Detect which cell encompasses the target text, then output its [X, Y] center coordinate. 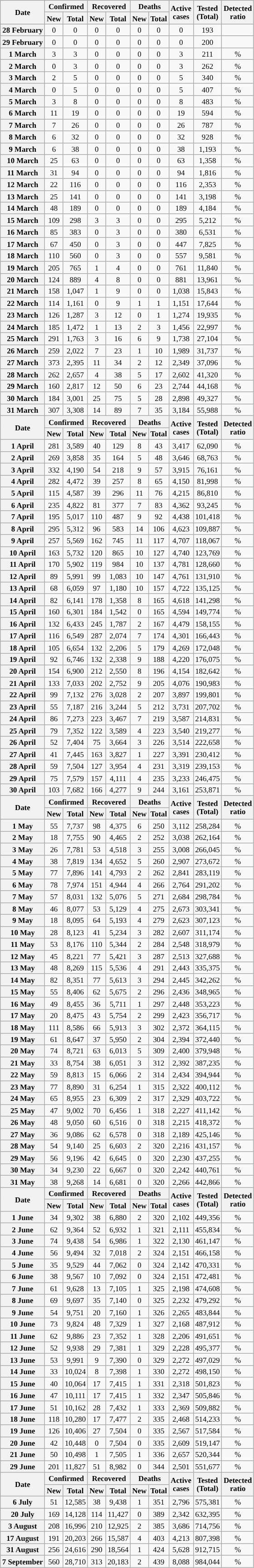
2,111 [181, 1229]
9,991 [75, 1360]
11 March [23, 173]
1 April [23, 445]
6,013 [118, 1051]
2,550 [118, 671]
2,198 [181, 1288]
7,755 [75, 837]
317 [159, 1099]
583 [118, 529]
31 March [23, 410]
27 March [23, 362]
5,950 [118, 1039]
246,475 [208, 778]
4,518 [118, 849]
230,412 [208, 754]
3,008 [181, 849]
4 March [23, 89]
2,567 [181, 1431]
3,540 [181, 730]
5,421 [118, 956]
2,513 [181, 956]
86 [54, 719]
7,160 [118, 1312]
17 June [23, 1407]
6,603 [118, 1146]
4,213 [181, 1538]
439 [159, 1562]
19 June [23, 1431]
14 June [23, 1371]
2,764 [181, 885]
55,988 [208, 410]
6,746 [75, 659]
2,349 [181, 362]
8,031 [75, 897]
1,161 [75, 303]
5 June [23, 1264]
5,536 [118, 968]
7,445 [75, 754]
424 [159, 1549]
313 [97, 1562]
149,774 [208, 612]
281 [54, 445]
4,594 [181, 612]
7,505 [118, 1455]
6,986 [118, 1241]
12,585 [75, 1502]
6 March [23, 113]
2,752 [118, 683]
3,028 [118, 695]
4 April [23, 481]
7,404 [75, 743]
18 April [23, 647]
67 [54, 244]
411,142 [208, 1110]
19 March [23, 267]
10,498 [75, 1455]
4 June [23, 1253]
271 [159, 897]
2,353 [208, 184]
377 [118, 505]
9,268 [75, 1182]
400,112 [208, 1086]
551,677 [208, 1467]
10,111 [75, 1395]
15,843 [208, 291]
8,455 [75, 1004]
6,654 [75, 647]
8,351 [75, 980]
7,187 [75, 707]
6 July [23, 1502]
787 [208, 125]
98 [97, 825]
3,391 [181, 754]
5 May [23, 873]
6,254 [118, 1086]
3,161 [181, 790]
4,944 [118, 885]
5,569 [75, 540]
312 [159, 1063]
298,784 [208, 897]
10 March [23, 161]
3,308 [75, 410]
342,262 [208, 980]
2,898 [181, 398]
7,132 [75, 695]
2,423 [181, 1015]
20 May [23, 1051]
7 April [23, 517]
128,660 [208, 564]
133 [54, 683]
9,567 [75, 1277]
154 [54, 671]
5,212 [208, 220]
2,392 [181, 1063]
336 [159, 1455]
269 [54, 458]
2,372 [181, 1027]
297 [159, 1004]
83 [159, 505]
101,418 [208, 517]
15,587 [118, 1538]
449,356 [208, 1217]
8,221 [75, 956]
7,329 [118, 1324]
7,273 [75, 719]
4,623 [181, 529]
303,341 [208, 908]
322 [159, 1241]
4,301 [181, 636]
2,501 [181, 1467]
12 May [23, 956]
461,147 [208, 1241]
2,142 [181, 1264]
495,377 [208, 1348]
6,900 [75, 671]
2,448 [181, 1004]
1,047 [75, 291]
45 [54, 956]
4,479 [181, 624]
5,076 [118, 897]
2,817 [75, 386]
245 [97, 624]
4,761 [181, 576]
1,472 [75, 327]
2,607 [181, 932]
141,298 [208, 600]
17,644 [208, 303]
2,673 [181, 908]
109,887 [208, 529]
158 [54, 291]
290 [97, 1549]
9,364 [75, 1229]
7,398 [118, 1371]
4,111 [118, 778]
69 [54, 1300]
4,722 [181, 588]
10 April [23, 552]
4,215 [181, 493]
497,029 [208, 1360]
23 May [23, 1086]
10,024 [75, 1371]
5,754 [118, 1015]
131,910 [208, 576]
28 February [23, 30]
379,948 [208, 1051]
5,732 [75, 552]
394,944 [208, 1075]
27 April [23, 754]
76,161 [208, 469]
193 [208, 30]
7,140 [118, 1300]
6 June [23, 1277]
266,045 [208, 849]
321 [159, 1229]
10,064 [75, 1383]
1,287 [75, 315]
13 April [23, 588]
745 [118, 540]
10,162 [75, 1407]
15 June [23, 1383]
9,581 [208, 256]
18 March [23, 256]
64 [97, 921]
380 [181, 232]
3,198 [208, 196]
519,147 [208, 1443]
4,190 [75, 469]
5,991 [75, 576]
1 May [23, 825]
4,438 [181, 517]
15 [97, 1075]
7,682 [75, 790]
328 [159, 1336]
93,245 [208, 505]
881 [181, 280]
76 [159, 493]
307 [54, 410]
2,394 [181, 1039]
2,841 [181, 873]
431,157 [208, 1146]
260 [159, 861]
1,193 [208, 149]
4,362 [181, 505]
19 May [23, 1039]
2,342 [181, 1514]
6,531 [208, 232]
8,813 [75, 1075]
1,542 [118, 612]
118,067 [208, 540]
13,961 [208, 280]
3 August [23, 1526]
5,234 [118, 932]
928 [208, 137]
3,731 [181, 707]
275 [159, 908]
5 March [23, 101]
333 [159, 1407]
5,312 [75, 529]
5,675 [118, 992]
19,935 [208, 315]
9,938 [75, 1348]
255 [159, 849]
520,344 [208, 1455]
172,048 [208, 647]
188 [159, 659]
2,445 [181, 980]
176,075 [208, 659]
5,017 [75, 517]
190,983 [208, 683]
202 [97, 683]
6,066 [118, 1075]
7,390 [118, 1360]
2 April [23, 458]
4,269 [181, 647]
2,189 [181, 1134]
29 March [23, 386]
26 April [23, 743]
3,038 [181, 837]
211 [208, 54]
425,146 [208, 1134]
60 [97, 1122]
9,140 [75, 1146]
41,320 [208, 374]
472,481 [208, 1277]
8 May [23, 908]
16,996 [75, 1526]
344 [159, 1467]
199,801 [208, 695]
385 [159, 1526]
3,858 [75, 458]
3,915 [181, 469]
1,180 [118, 588]
4,076 [181, 683]
514,233 [208, 1419]
208 [54, 1526]
2,609 [181, 1443]
19 April [23, 659]
13 March [23, 196]
487 [118, 517]
7 May [23, 897]
2,022 [75, 351]
1,763 [75, 339]
865 [118, 552]
5,613 [118, 980]
250 [159, 825]
594 [208, 113]
170 [54, 564]
351 [159, 1502]
111 [54, 1027]
2,443 [181, 968]
1,787 [118, 624]
135,125 [208, 588]
8,269 [75, 968]
294 [159, 980]
14 March [23, 208]
8,095 [75, 921]
166 [97, 790]
3,514 [181, 743]
498,150 [208, 1371]
8,176 [75, 944]
2,230 [181, 1158]
7 September [23, 1562]
8,890 [75, 1086]
201 [54, 1467]
103 [54, 790]
9,196 [75, 1158]
807,398 [208, 1538]
134 [97, 861]
557 [181, 256]
8 June [23, 1300]
4,375 [118, 825]
11 April [23, 564]
185 [54, 327]
20,183 [118, 1562]
18,564 [118, 1549]
13 May [23, 968]
373 [54, 362]
4,781 [181, 564]
7,062 [118, 1264]
575,381 [208, 1502]
340 [208, 77]
90 [97, 837]
16 April [23, 624]
169 [54, 1514]
137 [159, 564]
9 March [23, 149]
28,710 [75, 1562]
314 [159, 1075]
3,233 [181, 778]
6,932 [118, 1229]
17 May [23, 1015]
259 [54, 351]
2,796 [181, 1502]
7,381 [118, 1348]
418,372 [208, 1122]
383 [75, 232]
2,074 [118, 636]
9,529 [75, 1264]
450 [75, 244]
28 April [23, 766]
327,688 [208, 956]
2 March [23, 66]
117 [159, 540]
25 March [23, 339]
6,578 [118, 1134]
6,645 [118, 1158]
4,587 [75, 493]
2,436 [181, 992]
105 [54, 647]
407 [208, 89]
49,327 [208, 398]
81,998 [208, 481]
2 June [23, 1229]
4 May [23, 861]
9,628 [75, 1288]
85 [54, 232]
158,155 [208, 624]
29 May [23, 1158]
14 May [23, 980]
501,823 [208, 1383]
2,216 [181, 1146]
299 [159, 1015]
7,781 [75, 849]
214,831 [208, 719]
2,215 [181, 1122]
22 May [23, 1075]
2,623 [181, 921]
16 March [23, 232]
86,810 [208, 493]
304 [159, 1039]
31 May [23, 1182]
258,284 [208, 825]
1 March [23, 54]
10,280 [75, 1419]
8,077 [75, 908]
2,329 [181, 1099]
3 April [23, 469]
2,322 [181, 1086]
21 June [23, 1455]
1,989 [181, 351]
353,223 [208, 1004]
3,897 [181, 695]
218 [118, 469]
2,468 [181, 1419]
2,347 [181, 1395]
179 [159, 647]
447 [181, 244]
9,494 [75, 1253]
6,141 [75, 600]
3,417 [181, 445]
4,822 [75, 505]
29 April [23, 778]
11,840 [208, 267]
109 [54, 220]
7,018 [118, 1253]
437,255 [208, 1158]
3,664 [118, 743]
162 [97, 540]
2,548 [181, 944]
487,912 [208, 1324]
4,472 [75, 481]
11 May [23, 944]
24 April [23, 719]
479,292 [208, 1300]
70 [97, 1110]
4,618 [181, 600]
10,406 [75, 1431]
889 [75, 280]
3,686 [181, 1526]
491,651 [208, 1336]
6,059 [75, 588]
2,395 [75, 362]
27 [97, 1431]
3 March [23, 77]
4,184 [208, 208]
44 [97, 1264]
81 [97, 505]
3,646 [181, 458]
3,827 [118, 754]
284 [159, 944]
16 May [23, 1004]
517,584 [208, 1431]
2,684 [181, 897]
10,448 [75, 1443]
8,721 [75, 1051]
166,443 [208, 636]
3 May [23, 849]
2,907 [181, 861]
6 April [23, 505]
9,002 [75, 1110]
9,302 [75, 1217]
6,516 [118, 1122]
315 [159, 1086]
21 May [23, 1063]
505,846 [208, 1395]
326 [159, 1312]
7,819 [75, 861]
27,104 [208, 339]
13 June [23, 1360]
7,825 [208, 244]
122 [97, 730]
3,319 [181, 766]
5,711 [118, 1004]
18 May [23, 1027]
4,465 [118, 837]
20 March [23, 280]
318,979 [208, 944]
3,587 [181, 719]
9,824 [75, 1324]
2,318 [181, 1383]
984,044 [208, 1562]
4,793 [118, 873]
298 [75, 220]
403 [159, 1538]
2,130 [181, 1241]
311,174 [208, 932]
8,406 [75, 992]
37 [97, 1039]
761 [181, 267]
207,702 [208, 707]
470,331 [208, 1264]
4,277 [118, 790]
3,244 [118, 707]
2,227 [181, 1110]
30 March [23, 398]
24 March [23, 327]
4,740 [181, 552]
8,982 [118, 1467]
14,128 [75, 1514]
14 April [23, 600]
6,051 [118, 1063]
5,913 [118, 1027]
26 May [23, 1122]
2,168 [181, 1324]
79 [54, 730]
10 May [23, 932]
16 [118, 339]
309 [159, 1051]
26 March [23, 351]
3,184 [181, 410]
17 March [23, 244]
20 July [23, 1514]
20 April [23, 671]
118 [54, 1419]
9 June [23, 1312]
207 [159, 695]
25 April [23, 730]
387,235 [208, 1063]
442,866 [208, 1182]
3,954 [118, 766]
78 [54, 885]
984 [118, 564]
12,925 [118, 1526]
403,722 [208, 1099]
106 [159, 529]
28 March [23, 374]
330 [159, 1371]
15 April [23, 612]
9,697 [75, 1300]
5,344 [118, 944]
6,456 [118, 1110]
3 June [23, 1241]
455,834 [208, 1229]
1,151 [181, 303]
174 [159, 636]
9,086 [75, 1134]
30 April [23, 790]
9,230 [75, 1170]
2,434 [181, 1075]
27 May [23, 1134]
483,844 [208, 1312]
8,647 [75, 1039]
5,628 [181, 1549]
5,902 [75, 564]
22 March [23, 303]
18 June [23, 1419]
191 [54, 1538]
15 May [23, 992]
9,751 [75, 1312]
29 February [23, 42]
8,088 [181, 1562]
30 May [23, 1170]
11,827 [75, 1467]
1 June [23, 1217]
6,667 [118, 1170]
253,871 [208, 790]
124 [54, 280]
226 [159, 743]
2,369 [181, 1407]
23 March [23, 315]
6,549 [75, 636]
509,882 [208, 1407]
2 May [23, 837]
6,433 [75, 624]
15 March [23, 220]
8,955 [75, 1099]
6,309 [118, 1099]
24,616 [75, 1549]
7 March [23, 125]
2,102 [181, 1217]
20 June [23, 1443]
21 April [23, 683]
12 June [23, 1348]
1,456 [181, 327]
239,153 [208, 766]
1,816 [208, 173]
765 [75, 267]
25 May [23, 1110]
3,467 [118, 719]
8,123 [75, 932]
5,193 [118, 921]
21 March [23, 291]
164 [118, 458]
7,477 [118, 1419]
8 April [23, 529]
273,672 [208, 861]
6 May [23, 885]
4,150 [181, 481]
912,715 [208, 1549]
29 June [23, 1467]
5,129 [118, 908]
2,602 [181, 374]
1,083 [118, 576]
348,965 [208, 992]
200 [208, 42]
8,586 [75, 1027]
12 April [23, 576]
279 [159, 921]
216 [97, 707]
123,769 [208, 552]
2,266 [181, 1182]
219,277 [208, 730]
44,168 [208, 386]
147 [159, 576]
440,761 [208, 1170]
196 [159, 671]
483 [208, 101]
6,681 [118, 1182]
62,090 [208, 445]
12 March [23, 184]
1,038 [181, 291]
2,228 [181, 1348]
8 March [23, 137]
9,886 [75, 1336]
227 [159, 754]
210 [97, 1526]
632,395 [208, 1514]
16 June [23, 1395]
7,432 [118, 1407]
474,608 [208, 1288]
182,642 [208, 671]
96 [97, 529]
389 [159, 1514]
219 [159, 719]
2,265 [181, 1312]
2,744 [181, 386]
2,232 [181, 1300]
2,338 [118, 659]
372,440 [208, 1039]
7,092 [118, 1277]
6,301 [75, 612]
1,738 [181, 339]
29 [97, 1348]
3,001 [75, 398]
7 June [23, 1288]
24 May [23, 1099]
11 June [23, 1336]
7,033 [75, 683]
252 [159, 837]
151 [97, 885]
4,220 [181, 659]
17 April [23, 636]
68 [54, 588]
6,880 [118, 1217]
335,375 [208, 968]
37,096 [208, 362]
11,427 [118, 1514]
66 [97, 1027]
2,400 [181, 1051]
120 [97, 552]
307,123 [208, 921]
8,475 [75, 1015]
283,119 [208, 873]
714,756 [208, 1526]
4,154 [181, 671]
22,997 [208, 327]
10 June [23, 1324]
9,050 [75, 1122]
9 April [23, 540]
5 April [23, 493]
244 [159, 790]
167 [159, 624]
49 [54, 1004]
364,115 [208, 1027]
9 May [23, 921]
327 [159, 1324]
178 [97, 600]
23 April [23, 707]
97 [97, 588]
256 [54, 1549]
2,242 [181, 1170]
291,202 [208, 885]
331 [159, 1383]
222,658 [208, 743]
302 [159, 1027]
7,737 [75, 825]
7,896 [75, 873]
31,737 [208, 351]
8,754 [75, 1063]
231 [159, 766]
1,274 [181, 315]
28 May [23, 1146]
46 [54, 908]
22 April [23, 695]
4,707 [181, 540]
3,112 [181, 825]
20,203 [75, 1538]
129 [118, 445]
4,652 [118, 861]
466,158 [208, 1253]
73 [54, 1324]
31 August [23, 1549]
7,579 [75, 778]
119 [97, 564]
68,763 [208, 458]
276 [97, 695]
195 [54, 517]
356,717 [208, 1015]
262,164 [208, 837]
7,105 [118, 1288]
7,974 [75, 885]
17 August [23, 1538]
